Identify which cell holds the provided text, then report its (X, Y) central coordinate. 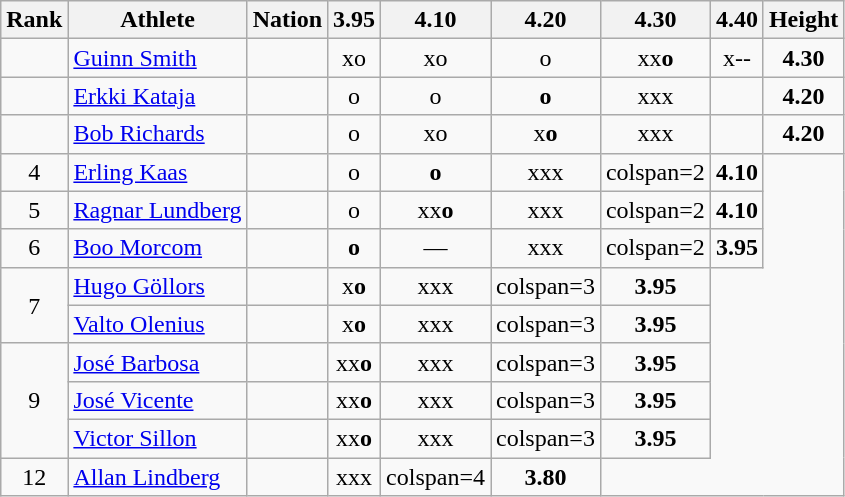
4 (34, 172)
5 (34, 210)
3.80 (545, 477)
Victor Sillon (158, 438)
Rank (34, 20)
Allan Lindberg (158, 477)
Hugo Göllors (158, 286)
12 (34, 477)
Athlete (158, 20)
colspan=4 (436, 477)
Boo Morcom (158, 248)
4.40 (736, 20)
9 (34, 400)
Guinn Smith (158, 58)
— (436, 248)
7 (34, 305)
6 (34, 248)
Erling Kaas (158, 172)
Nation (287, 20)
Valto Olenius (158, 324)
Erkki Kataja (158, 96)
José Barbosa (158, 362)
Ragnar Lundberg (158, 210)
x-- (736, 58)
José Vicente (158, 400)
Height (803, 20)
Bob Richards (158, 134)
